Find where the given text appears and provide that cell's center as (x, y) coordinate. 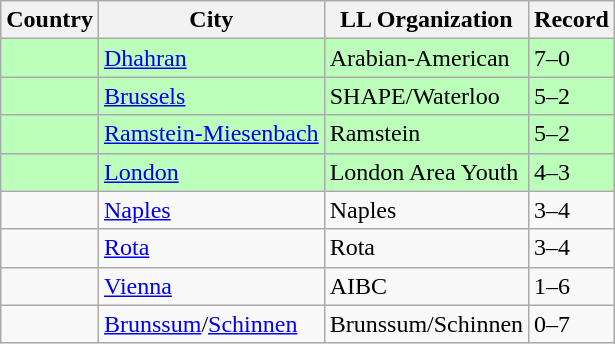
Record (572, 20)
Brussels (211, 96)
London Area Youth (426, 172)
City (211, 20)
Vienna (211, 286)
AIBC (426, 286)
4–3 (572, 172)
Ramstein-Miesenbach (211, 134)
1–6 (572, 286)
LL Organization (426, 20)
Ramstein (426, 134)
SHAPE/Waterloo (426, 96)
Arabian-American (426, 58)
Country (50, 20)
Dhahran (211, 58)
7–0 (572, 58)
London (211, 172)
0–7 (572, 324)
